Locate the cell with the specified text and output its [X, Y] center coordinate. 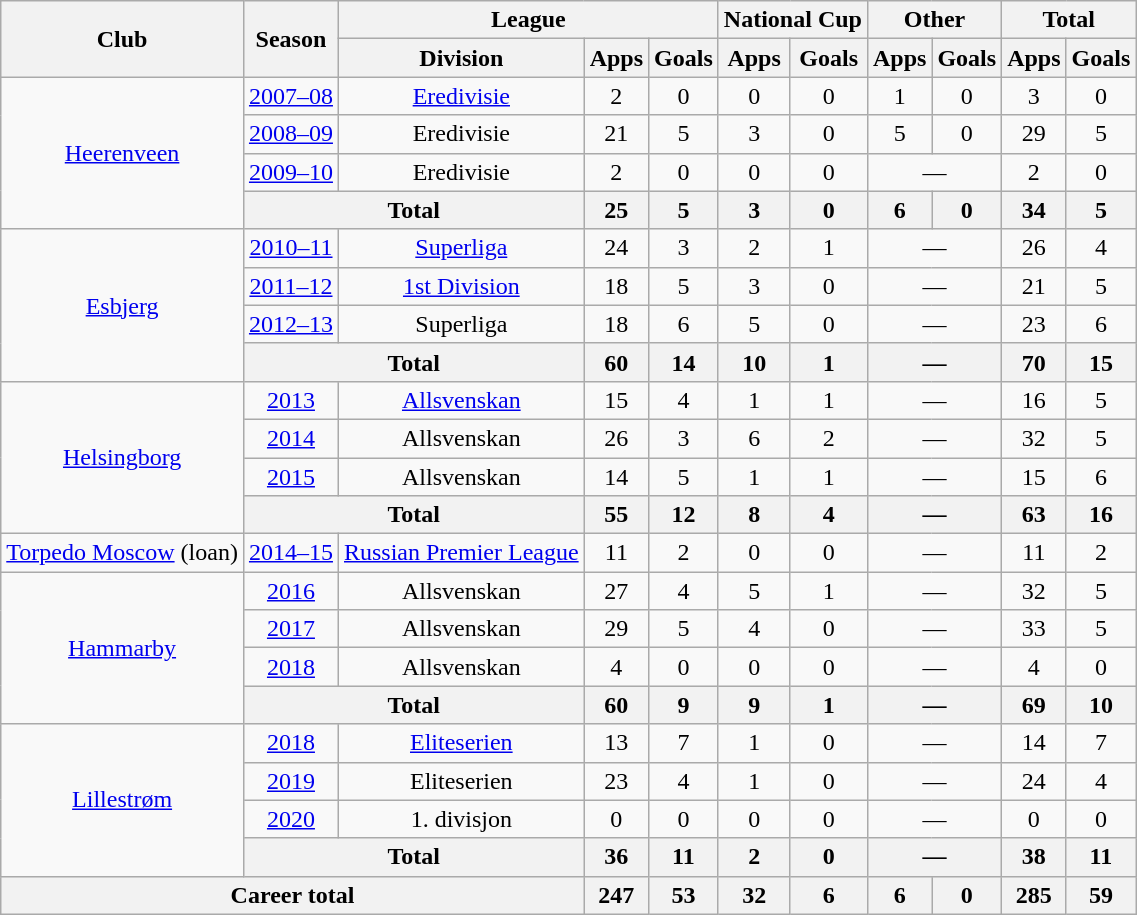
Club [122, 39]
13 [616, 743]
Hammarby [122, 648]
8 [754, 515]
34 [1034, 210]
55 [616, 515]
Career total [292, 895]
53 [684, 895]
Division [461, 58]
59 [1101, 895]
2009–10 [290, 172]
Esbjerg [122, 305]
2017 [290, 629]
2020 [290, 819]
League [528, 20]
63 [1034, 515]
70 [1034, 362]
2014 [290, 438]
2007–08 [290, 96]
Helsingborg [122, 457]
2012–13 [290, 324]
247 [616, 895]
2008–09 [290, 134]
Other [934, 20]
69 [1034, 705]
2019 [290, 781]
1st Division [461, 286]
38 [1034, 857]
2014–15 [290, 553]
12 [684, 515]
2013 [290, 400]
27 [616, 591]
2015 [290, 477]
National Cup [792, 20]
2010–11 [290, 248]
Season [290, 39]
285 [1034, 895]
25 [616, 210]
33 [1034, 629]
Heerenveen [122, 153]
Russian Premier League [461, 553]
Torpedo Moscow (loan) [122, 553]
2011–12 [290, 286]
Lillestrøm [122, 800]
36 [616, 857]
1. divisjon [461, 819]
2016 [290, 591]
